Provide the (X, Y) coordinate of the cell's center where the given text is located.  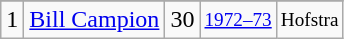
Bill Campion (94, 20)
Hofstra (310, 20)
1972–73 (238, 20)
30 (182, 20)
1 (12, 20)
